Scan for the cell matching the given text and deliver its (x, y) coordinate at center. 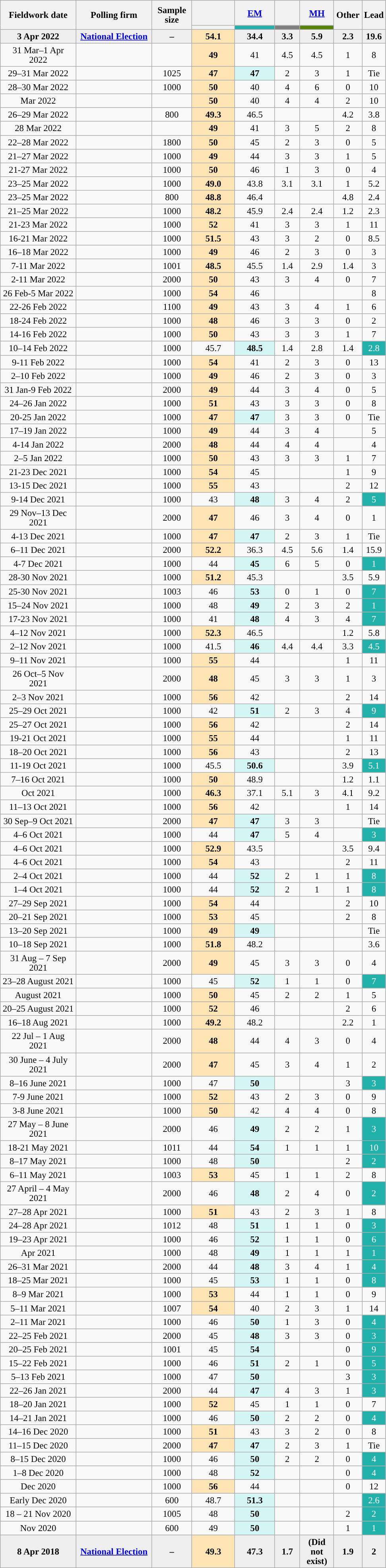
18-21 May 2021 (38, 1148)
16–18 Aug 2021 (38, 1023)
5–13 Feb 2021 (38, 1377)
6–11 Dec 2021 (38, 550)
15.9 (374, 550)
26–31 Mar 2021 (38, 1267)
2–4 Oct 2021 (38, 876)
Mar 2022 (38, 101)
43.8 (255, 183)
2.6 (374, 1500)
18–20 Jan 2021 (38, 1404)
20-25 Jan 2022 (38, 417)
Fieldwork date (38, 15)
23–28 August 2021 (38, 982)
3.8 (374, 115)
45.9 (255, 211)
9.2 (374, 794)
47.3 (255, 1551)
27–29 Sep 2021 (38, 903)
9–11 Nov 2021 (38, 660)
19–23 Apr 2021 (38, 1239)
1–8 Dec 2020 (38, 1473)
2–12 Nov 2021 (38, 647)
26–29 Mar 2022 (38, 115)
28-30 Nov 2021 (38, 577)
21-27 Mar 2022 (38, 170)
16–18 Mar 2022 (38, 252)
19-21 Oct 2021 (38, 739)
7-11 Mar 2022 (38, 266)
21–25 Mar 2022 (38, 211)
2.2 (348, 1023)
29–31 Mar 2022 (38, 74)
2–11 Mar 2021 (38, 1322)
16-21 Mar 2022 (38, 238)
7-9 June 2021 (38, 1097)
9-11 Feb 2022 (38, 362)
1005 (172, 1514)
52.9 (213, 848)
14-16 Feb 2022 (38, 334)
22–25 Feb 2021 (38, 1335)
4-14 Jan 2022 (38, 445)
52.2 (213, 550)
50.6 (255, 766)
48.7 (213, 1500)
15–22 Feb 2021 (38, 1363)
2.9 (317, 266)
25–27 Oct 2021 (38, 724)
37.1 (255, 794)
3.9 (348, 766)
3-8 June 2021 (38, 1110)
MH (317, 13)
8–15 Dec 2020 (38, 1459)
22-26 Feb 2022 (38, 307)
14–16 Dec 2020 (38, 1432)
46.3 (213, 794)
31 Aug – 7 Sep 2021 (38, 963)
11-19 Oct 2021 (38, 766)
30 Sep–9 Oct 2021 (38, 821)
21–27 Mar 2022 (38, 156)
27–28 Apr 2021 (38, 1212)
22 Jul – 1 Aug 2021 (38, 1041)
51.5 (213, 238)
26 Oct–5 Nov 2021 (38, 678)
13–20 Sep 2021 (38, 931)
8.5 (374, 238)
1.7 (287, 1551)
20–25 Feb 2021 (38, 1350)
Dec 2020 (38, 1487)
Early Dec 2020 (38, 1500)
5.8 (374, 632)
Polling firm (114, 15)
51.2 (213, 577)
1100 (172, 307)
45.7 (213, 349)
31 Mar–1 Apr 2022 (38, 55)
10–14 Feb 2022 (38, 349)
5–11 Mar 2021 (38, 1308)
1025 (172, 74)
4-13 Dec 2021 (38, 536)
20–25 August 2021 (38, 1009)
25-30 Nov 2021 (38, 592)
3.6 (374, 944)
14–21 Jan 2021 (38, 1418)
8–9 Mar 2021 (38, 1295)
15–24 Nov 2021 (38, 605)
45.3 (255, 577)
3 Apr 2022 (38, 37)
Nov 2020 (38, 1528)
1.1 (374, 779)
29 Nov–13 Dec 2021 (38, 518)
2–3 Nov 2021 (38, 697)
5.6 (317, 550)
20–21 Sep 2021 (38, 917)
Oct 2021 (38, 794)
11–13 Oct 2021 (38, 807)
4.8 (348, 197)
52.3 (213, 632)
1800 (172, 142)
7–16 Oct 2021 (38, 779)
51.8 (213, 944)
19.6 (374, 37)
4–12 Nov 2021 (38, 632)
54.1 (213, 37)
24–28 Apr 2021 (38, 1226)
8–16 June 2021 (38, 1083)
2-11 Mar 2022 (38, 280)
49.0 (213, 183)
27 April – 4 May 2021 (38, 1193)
51.3 (255, 1500)
18-24 Feb 2022 (38, 321)
27 May – 8 June 2021 (38, 1129)
1011 (172, 1148)
1–4 Oct 2021 (38, 890)
4.1 (348, 794)
18 – 21 Nov 2020 (38, 1514)
17–19 Jan 2022 (38, 431)
Lead (374, 15)
(Did not exist) (317, 1551)
August 2021 (38, 995)
25–29 Oct 2021 (38, 711)
18–25 Mar 2021 (38, 1280)
43.5 (255, 848)
1012 (172, 1226)
9-14 Dec 2021 (38, 500)
21-23 Dec 2021 (38, 472)
28–30 Mar 2022 (38, 87)
4-7 Dec 2021 (38, 564)
21-23 Mar 2022 (38, 225)
41.5 (213, 647)
48.9 (255, 779)
31 Jan-9 Feb 2022 (38, 389)
48.8 (213, 197)
4.2 (348, 115)
18–20 Oct 2021 (38, 752)
11–15 Dec 2020 (38, 1446)
30 June – 4 July 2021 (38, 1064)
EM (255, 13)
6–11 May 2021 (38, 1175)
8–17 May 2021 (38, 1161)
Apr 2021 (38, 1253)
1007 (172, 1308)
Samplesize (172, 15)
28 Mar 2022 (38, 129)
36.3 (255, 550)
17-23 Nov 2021 (38, 619)
24–26 Jan 2022 (38, 404)
49.2 (213, 1023)
34.4 (255, 37)
5.2 (374, 183)
22–26 Jan 2021 (38, 1391)
2–10 Feb 2022 (38, 376)
2–5 Jan 2022 (38, 458)
Other (348, 15)
13-15 Dec 2021 (38, 486)
22–28 Mar 2022 (38, 142)
10–18 Sep 2021 (38, 944)
1.9 (348, 1551)
46.4 (255, 197)
8 Apr 2018 (38, 1551)
26 Feb-5 Mar 2022 (38, 293)
9.4 (374, 848)
